Return the [x, y] coordinate for the center point of the cell that contains the specified text.  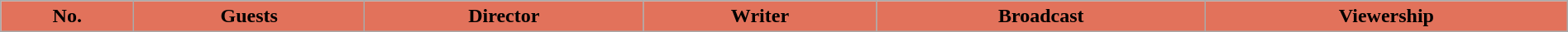
Writer [760, 16]
Broadcast [1041, 16]
Viewership [1387, 16]
Director [504, 16]
Guests [250, 16]
No. [68, 16]
